Pinpoint the cell where the given text exists, returning its (x, y) midpoint coordinate. 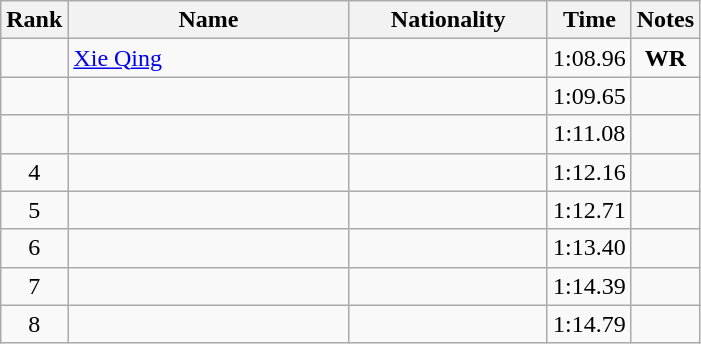
1:09.65 (589, 96)
1:14.79 (589, 324)
6 (34, 248)
1:13.40 (589, 248)
Notes (665, 20)
Name (208, 20)
1:11.08 (589, 134)
1:08.96 (589, 58)
Time (589, 20)
5 (34, 210)
1:12.71 (589, 210)
8 (34, 324)
1:12.16 (589, 172)
1:14.39 (589, 286)
7 (34, 286)
4 (34, 172)
Rank (34, 20)
WR (665, 58)
Xie Qing (208, 58)
Nationality (448, 20)
